Return the [X, Y] coordinate for the center point of the cell that contains the specified text.  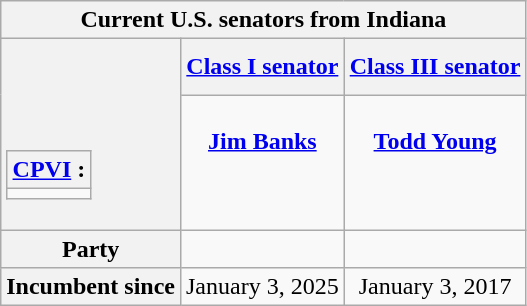
Class I senator [262, 67]
Todd Young [435, 162]
Jim Banks [262, 162]
Incumbent since [91, 287]
Class III senator [435, 67]
Party [91, 249]
January 3, 2017 [435, 287]
January 3, 2025 [262, 287]
Current U.S. senators from Indiana [264, 20]
